Capture the cell that displays the provided text and extract its (X, Y) central coordinate. 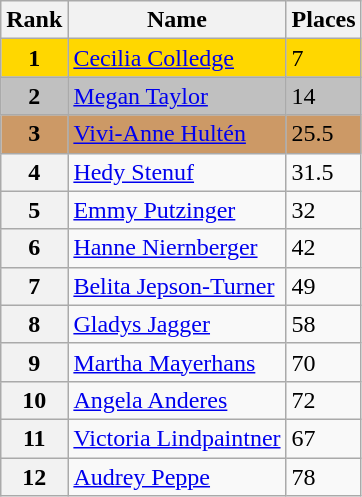
72 (324, 400)
12 (34, 477)
78 (324, 477)
Gladys Jagger (177, 324)
10 (34, 400)
Name (177, 20)
58 (324, 324)
32 (324, 210)
Places (324, 20)
Hanne Niernberger (177, 248)
3 (34, 134)
5 (34, 210)
11 (34, 438)
8 (34, 324)
25.5 (324, 134)
70 (324, 362)
Audrey Peppe (177, 477)
Belita Jepson-Turner (177, 286)
9 (34, 362)
Martha Mayerhans (177, 362)
6 (34, 248)
31.5 (324, 172)
4 (34, 172)
42 (324, 248)
1 (34, 58)
67 (324, 438)
Angela Anderes (177, 400)
14 (324, 96)
Victoria Lindpaintner (177, 438)
Megan Taylor (177, 96)
Vivi-Anne Hultén (177, 134)
Cecilia Colledge (177, 58)
Emmy Putzinger (177, 210)
Hedy Stenuf (177, 172)
Rank (34, 20)
49 (324, 286)
2 (34, 96)
